Pinpoint the cell where the given text exists, returning its [X, Y] midpoint coordinate. 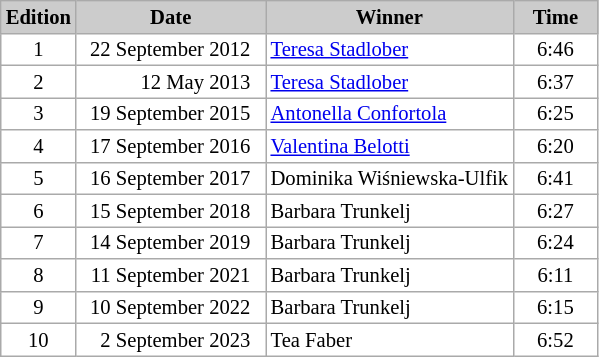
6:20 [556, 146]
17 September 2016 [171, 146]
10 September 2022 [171, 307]
9 [38, 307]
6:46 [556, 49]
14 September 2019 [171, 242]
6:15 [556, 307]
6:41 [556, 178]
15 September 2018 [171, 210]
6 [38, 210]
6:25 [556, 113]
Antonella Confortola [390, 113]
2 September 2023 [171, 339]
6:27 [556, 210]
Tea Faber [390, 339]
6:11 [556, 274]
Valentina Belotti [390, 146]
10 [38, 339]
1 [38, 49]
5 [38, 178]
4 [38, 146]
Time [556, 16]
6:52 [556, 339]
19 September 2015 [171, 113]
2 [38, 81]
Winner [390, 16]
6:24 [556, 242]
16 September 2017 [171, 178]
3 [38, 113]
6:37 [556, 81]
Date [171, 16]
12 May 2013 [171, 81]
22 September 2012 [171, 49]
7 [38, 242]
8 [38, 274]
Dominika Wiśniewska-Ulfik [390, 178]
Edition [38, 16]
11 September 2021 [171, 274]
